Scan for the cell matching the given text and deliver its (x, y) coordinate at center. 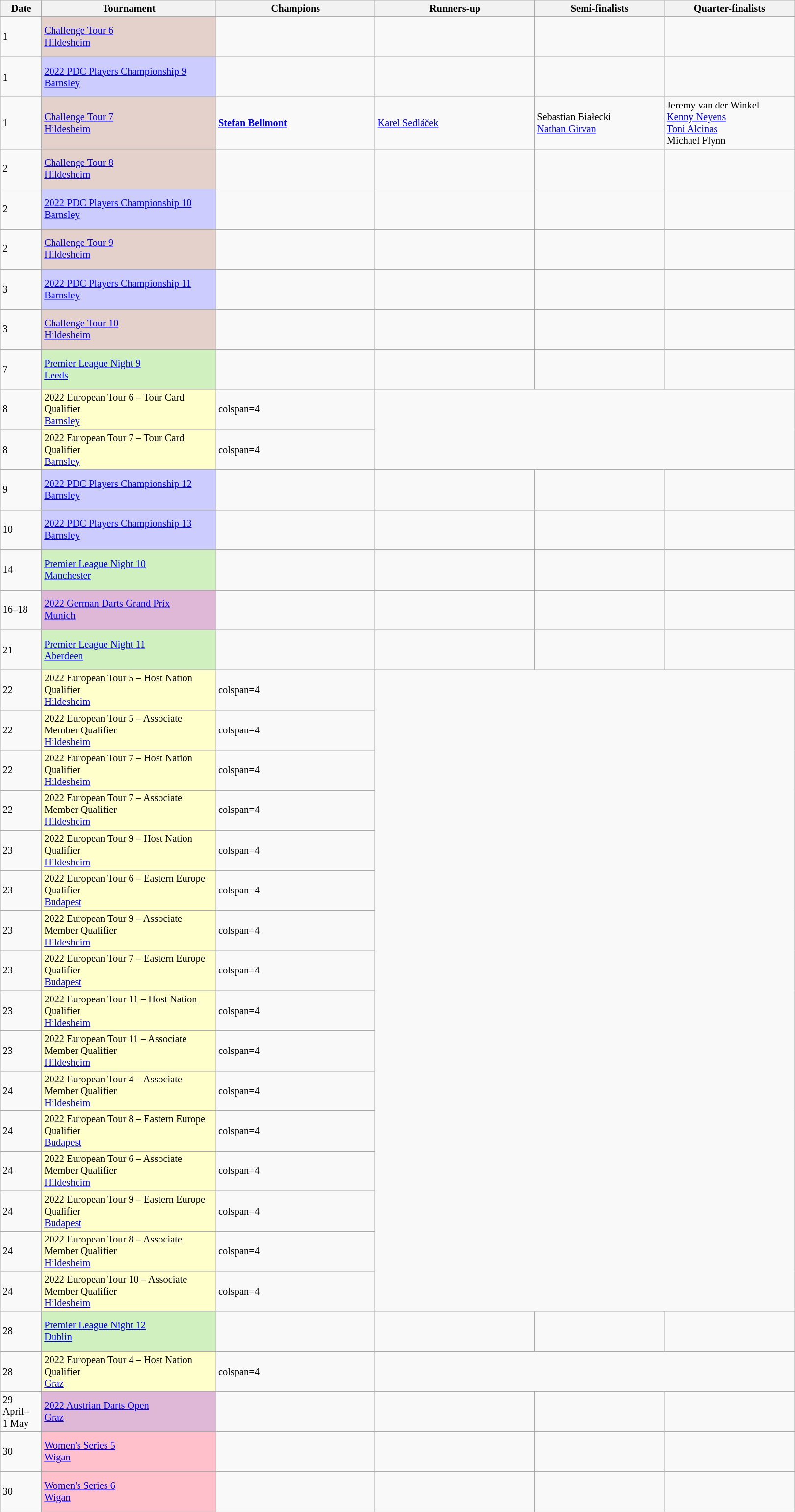
14 (22, 570)
Challenge Tour 9 Hildesheim (129, 249)
Women's Series 6 Wigan (129, 1492)
Quarter-finalists (729, 8)
2022 PDC Players Championship 13 Barnsley (129, 530)
29 April–1 May (22, 1411)
Premier League Night 11 Aberdeen (129, 650)
Challenge Tour 7 Hildesheim (129, 123)
2022 European Tour 9 – Associate Member Qualifier Hildesheim (129, 930)
2022 Austrian Darts Open Graz (129, 1411)
2022 European Tour 7 – Tour Card Qualifier Barnsley (129, 450)
2022 European Tour 8 – Eastern Europe Qualifier Budapest (129, 1131)
2022 European Tour 9 – Eastern Europe Qualifier Budapest (129, 1211)
Stefan Bellmont (295, 123)
2022 European Tour 4 – Host Nation Qualifier Graz (129, 1372)
Challenge Tour 6 Hildesheim (129, 37)
2022 European Tour 11 – Host Nation Qualifier Hildesheim (129, 1011)
Runners-up (455, 8)
21 (22, 650)
2022 European Tour 5 – Host Nation Qualifier Hildesheim (129, 690)
2022 European Tour 5 – Associate Member Qualifier Hildesheim (129, 730)
16–18 (22, 610)
Premier League Night 10 Manchester (129, 570)
Semi-finalists (600, 8)
Jeremy van der Winkel Kenny Neyens Toni Alcinas Michael Flynn (729, 123)
2022 German Darts Grand Prix Munich (129, 610)
10 (22, 530)
2022 European Tour 6 – Associate Member Qualifier Hildesheim (129, 1171)
Tournament (129, 8)
Premier League Night 9 Leeds (129, 369)
2022 European Tour 11 – Associate Member Qualifier Hildesheim (129, 1051)
2022 European Tour 7 – Associate Member Qualifier Hildesheim (129, 810)
Karel Sedláček (455, 123)
2022 PDC Players Championship 10 Barnsley (129, 209)
2022 European Tour 10 – Associate Member Qualifier Hildesheim (129, 1291)
Challenge Tour 10 Hildesheim (129, 329)
Sebastian Białecki Nathan Girvan (600, 123)
Women's Series 5 Wigan (129, 1452)
7 (22, 369)
2022 European Tour 6 – Tour Card Qualifier Barnsley (129, 409)
2022 European Tour 7 – Host Nation Qualifier Hildesheim (129, 770)
2022 PDC Players Championship 11 Barnsley (129, 289)
2022 European Tour 9 – Host Nation Qualifier Hildesheim (129, 850)
Premier League Night 12 Dublin (129, 1331)
Challenge Tour 8 Hildesheim (129, 169)
2022 European Tour 8 – Associate Member Qualifier Hildesheim (129, 1251)
2022 European Tour 7 – Eastern Europe Qualifier Budapest (129, 971)
2022 PDC Players Championship 12 Barnsley (129, 489)
2022 PDC Players Championship 9 Barnsley (129, 77)
2022 European Tour 4 – Associate Member Qualifier Hildesheim (129, 1091)
9 (22, 489)
Date (22, 8)
2022 European Tour 6 – Eastern Europe Qualifier Budapest (129, 891)
Champions (295, 8)
